Find where the given text appears and provide that cell's center as [x, y] coordinate. 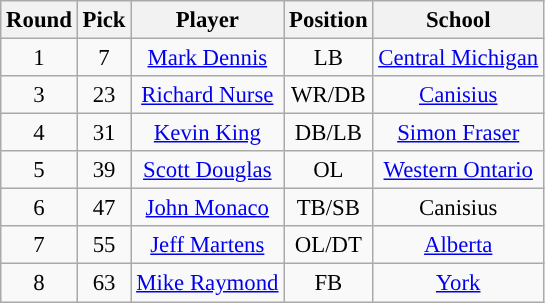
OL [328, 170]
TB/SB [328, 208]
39 [104, 170]
Mark Dennis [208, 58]
31 [104, 133]
York [458, 283]
23 [104, 95]
DB/LB [328, 133]
Alberta [458, 245]
Western Ontario [458, 170]
Richard Nurse [208, 95]
47 [104, 208]
LB [328, 58]
6 [39, 208]
1 [39, 58]
5 [39, 170]
Central Michigan [458, 58]
Position [328, 20]
WR/DB [328, 95]
Pick [104, 20]
Kevin King [208, 133]
School [458, 20]
Mike Raymond [208, 283]
OL/DT [328, 245]
Player [208, 20]
Simon Fraser [458, 133]
3 [39, 95]
4 [39, 133]
Scott Douglas [208, 170]
63 [104, 283]
FB [328, 283]
John Monaco [208, 208]
55 [104, 245]
8 [39, 283]
Round [39, 20]
Jeff Martens [208, 245]
